Scan for the cell matching the given text and deliver its [X, Y] coordinate at center. 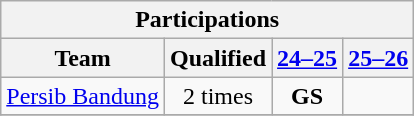
Team [83, 58]
24–25 [308, 58]
GS [308, 96]
Qualified [218, 58]
25–26 [378, 58]
Persib Bandung [83, 96]
2 times [218, 96]
Participations [208, 20]
